Scan for the cell matching the given text and deliver its [X, Y] coordinate at center. 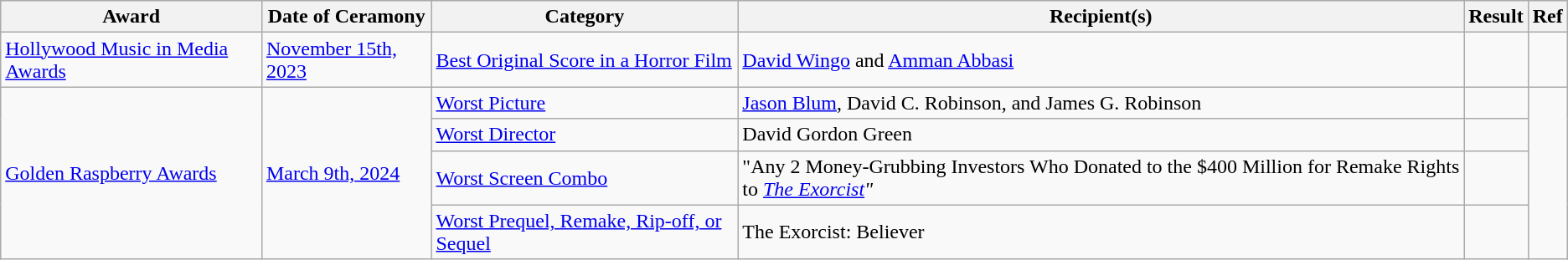
Golden Raspberry Awards [132, 173]
Award [132, 17]
Worst Prequel, Remake, Rip-off, or Sequel [585, 232]
March 9th, 2024 [347, 173]
Ref [1548, 17]
David Gordon Green [1101, 135]
Recipient(s) [1101, 17]
David Wingo and Amman Abbasi [1101, 60]
Worst Director [585, 135]
Result [1496, 17]
"Any 2 Money-Grubbing Investors Who Donated to the $400 Million for Remake Rights to The Exorcist" [1101, 177]
The Exorcist: Believer [1101, 232]
Date of Ceramony [347, 17]
Worst Screen Combo [585, 177]
Best Original Score in a Horror Film [585, 60]
Jason Blum, David C. Robinson, and James G. Robinson [1101, 103]
Category [585, 17]
Hollywood Music in Media Awards [132, 60]
November 15th, 2023 [347, 60]
Worst Picture [585, 103]
